Return [X, Y] of the center of cell containing provided text 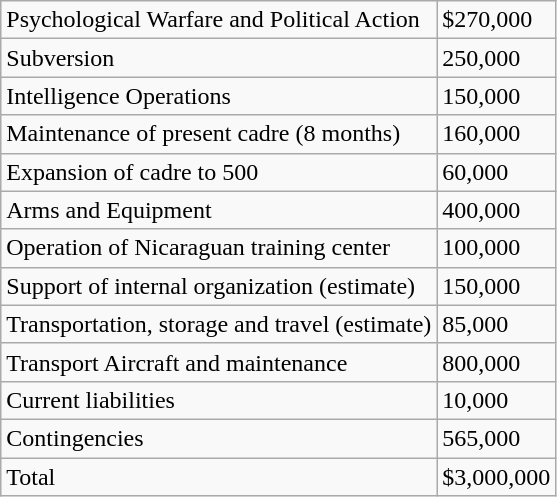
Intelligence Operations [219, 96]
Contingencies [219, 438]
Support of internal organization (estimate) [219, 286]
$270,000 [496, 20]
Maintenance of present cadre (8 months) [219, 134]
60,000 [496, 172]
Subversion [219, 58]
Operation of Nicaraguan training center [219, 248]
Arms and Equipment [219, 210]
250,000 [496, 58]
10,000 [496, 400]
Transportation, storage and travel (estimate) [219, 324]
400,000 [496, 210]
Psychological Warfare and Political Action [219, 20]
800,000 [496, 362]
Transport Aircraft and maintenance [219, 362]
565,000 [496, 438]
Current liabilities [219, 400]
160,000 [496, 134]
100,000 [496, 248]
$3,000,000 [496, 477]
Total [219, 477]
85,000 [496, 324]
Expansion of cadre to 500 [219, 172]
